Return (x, y) of the center of cell containing provided text 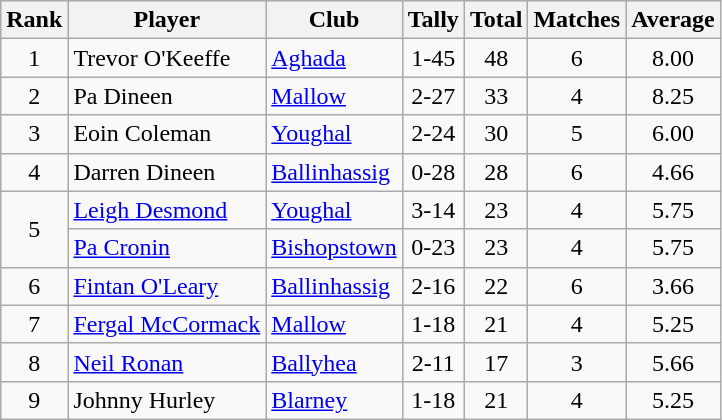
6.00 (674, 134)
Eoin Coleman (167, 134)
3.66 (674, 286)
Rank (34, 20)
17 (496, 362)
33 (496, 96)
2-16 (433, 286)
8.25 (674, 96)
2-11 (433, 362)
Bishopstown (334, 248)
Fintan O'Leary (167, 286)
9 (34, 400)
Fergal McCormack (167, 324)
0-28 (433, 172)
5.66 (674, 362)
Total (496, 20)
2-24 (433, 134)
2 (34, 96)
Tally (433, 20)
0-23 (433, 248)
Average (674, 20)
1 (34, 58)
2-27 (433, 96)
Blarney (334, 400)
28 (496, 172)
3-14 (433, 210)
Pa Cronin (167, 248)
Pa Dineen (167, 96)
30 (496, 134)
Club (334, 20)
Aghada (334, 58)
4.66 (674, 172)
Matches (577, 20)
Leigh Desmond (167, 210)
Darren Dineen (167, 172)
Neil Ronan (167, 362)
8 (34, 362)
Johnny Hurley (167, 400)
Player (167, 20)
7 (34, 324)
1-45 (433, 58)
8.00 (674, 58)
Ballyhea (334, 362)
Trevor O'Keeffe (167, 58)
48 (496, 58)
22 (496, 286)
